Scan for the cell matching the given text and deliver its (X, Y) coordinate at center. 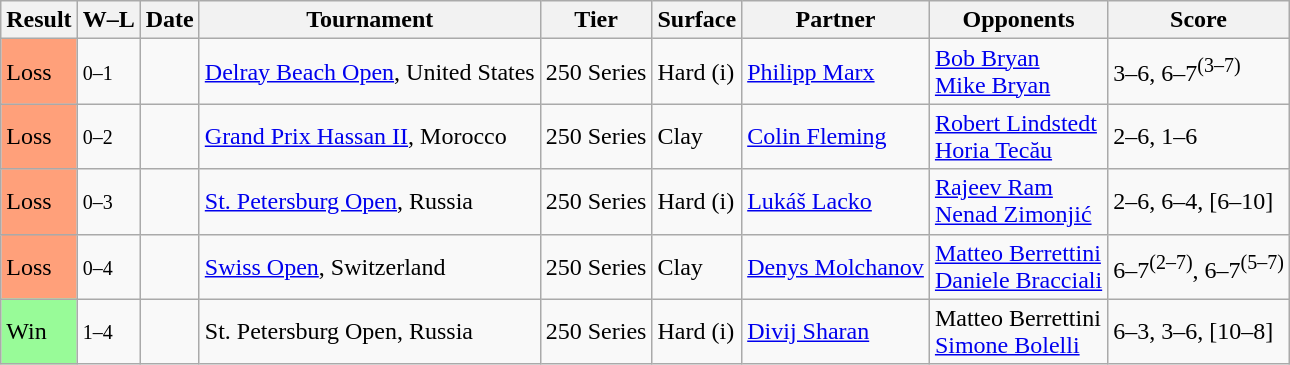
2–6, 6–4, [6–10] (1199, 202)
Partner (836, 20)
Swiss Open, Switzerland (370, 266)
6–7(2–7), 6–7(5–7) (1199, 266)
Bob Bryan Mike Bryan (1018, 72)
Tier (596, 20)
6–3, 3–6, [10–8] (1199, 332)
Score (1199, 20)
Delray Beach Open, United States (370, 72)
Surface (697, 20)
Rajeev Ram Nenad Zimonjić (1018, 202)
Colin Fleming (836, 136)
0–1 (108, 72)
Lukáš Lacko (836, 202)
Opponents (1018, 20)
Grand Prix Hassan II, Morocco (370, 136)
0–2 (108, 136)
3–6, 6–7(3–7) (1199, 72)
2–6, 1–6 (1199, 136)
Result (39, 20)
Robert Lindstedt Horia Tecău (1018, 136)
Matteo Berrettini Simone Bolelli (1018, 332)
W–L (108, 20)
1–4 (108, 332)
0–3 (108, 202)
0–4 (108, 266)
Philipp Marx (836, 72)
Matteo Berrettini Daniele Bracciali (1018, 266)
Win (39, 332)
Denys Molchanov (836, 266)
Date (170, 20)
Tournament (370, 20)
Divij Sharan (836, 332)
